From the cell containing the given text, extract its center point as [X, Y] coordinate. 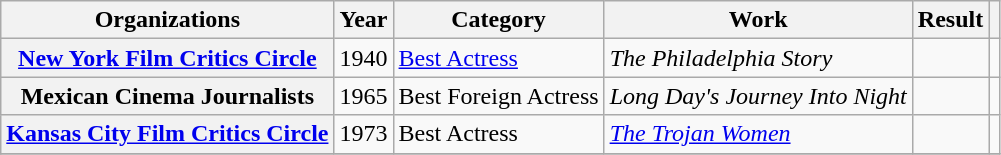
Result [950, 20]
Category [498, 20]
New York Film Critics Circle [168, 58]
Organizations [168, 20]
1965 [364, 96]
Work [758, 20]
1940 [364, 58]
The Philadelphia Story [758, 58]
Mexican Cinema Journalists [168, 96]
Best Foreign Actress [498, 96]
Year [364, 20]
Kansas City Film Critics Circle [168, 134]
Long Day's Journey Into Night [758, 96]
1973 [364, 134]
The Trojan Women [758, 134]
